Output the [X, Y] coordinate of the center of the cell containing the given text.  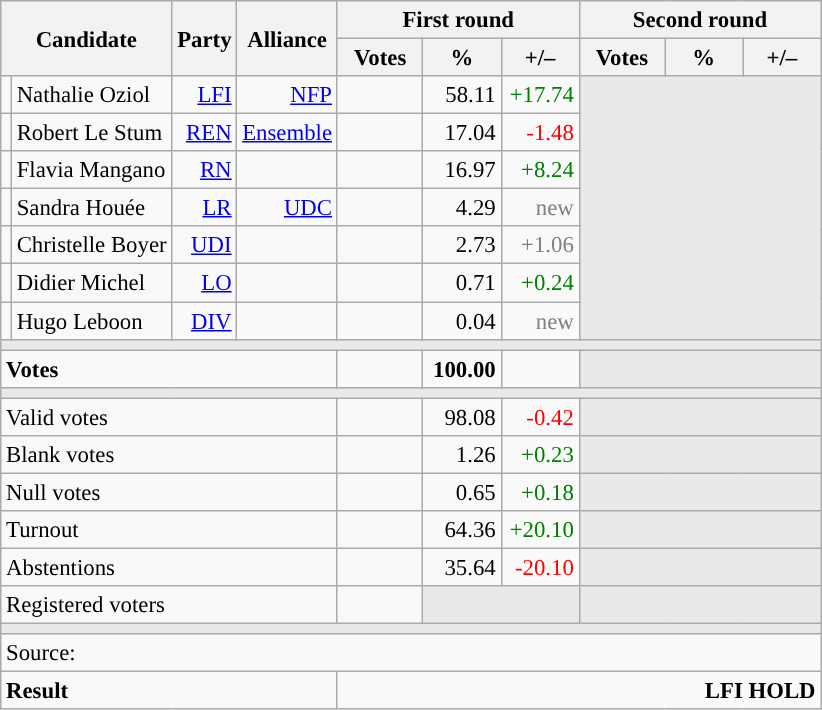
Registered voters [170, 605]
35.64 [462, 567]
Valid votes [170, 417]
58.11 [462, 95]
Didier Michel [92, 283]
+17.74 [540, 95]
RN [204, 170]
REN [204, 133]
NFP [287, 95]
Source: [411, 653]
UDC [287, 208]
0.04 [462, 321]
64.36 [462, 530]
2.73 [462, 245]
100.00 [462, 369]
+1.06 [540, 245]
0.65 [462, 492]
+20.10 [540, 530]
Hugo Leboon [92, 321]
17.04 [462, 133]
+0.23 [540, 455]
Blank votes [170, 455]
+0.24 [540, 283]
1.26 [462, 455]
16.97 [462, 170]
Result [170, 691]
LFI [204, 95]
LO [204, 283]
+0.18 [540, 492]
4.29 [462, 208]
+8.24 [540, 170]
-1.48 [540, 133]
DIV [204, 321]
Ensemble [287, 133]
Christelle Boyer [92, 245]
Nathalie Oziol [92, 95]
Candidate [86, 38]
Turnout [170, 530]
UDI [204, 245]
98.08 [462, 417]
Null votes [170, 492]
0.71 [462, 283]
LFI HOLD [579, 691]
Alliance [287, 38]
Party [204, 38]
-0.42 [540, 417]
LR [204, 208]
-20.10 [540, 567]
Flavia Mangano [92, 170]
Robert Le Stum [92, 133]
Sandra Houée [92, 208]
First round [458, 20]
Second round [700, 20]
Abstentions [170, 567]
